Search for the cell housing the specified text and yield its (x, y) center coordinate. 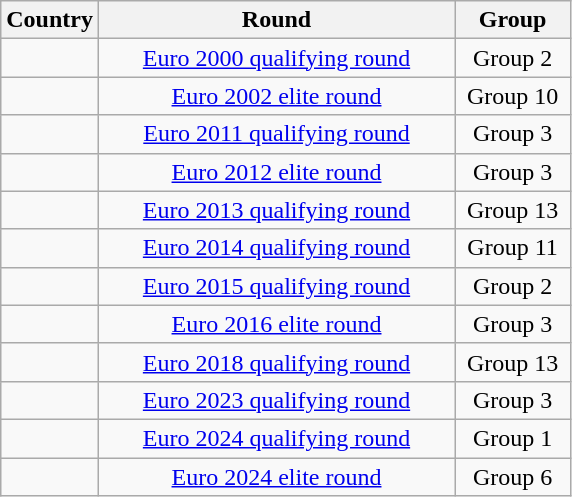
Euro 2011 qualifying round (276, 134)
Country (50, 20)
Group 6 (513, 477)
Euro 2014 qualifying round (276, 248)
Group 1 (513, 438)
Euro 2012 elite round (276, 172)
Euro 2002 elite round (276, 96)
Group (513, 20)
Euro 2016 elite round (276, 324)
Euro 2023 qualifying round (276, 400)
Euro 2013 qualifying round (276, 210)
Group 11 (513, 248)
Euro 2024 qualifying round (276, 438)
Euro 2018 qualifying round (276, 362)
Euro 2015 qualifying round (276, 286)
Euro 2000 qualifying round (276, 58)
Euro 2024 elite round (276, 477)
Group 10 (513, 96)
Round (276, 20)
